From the cell containing the given text, extract its center point as (x, y) coordinate. 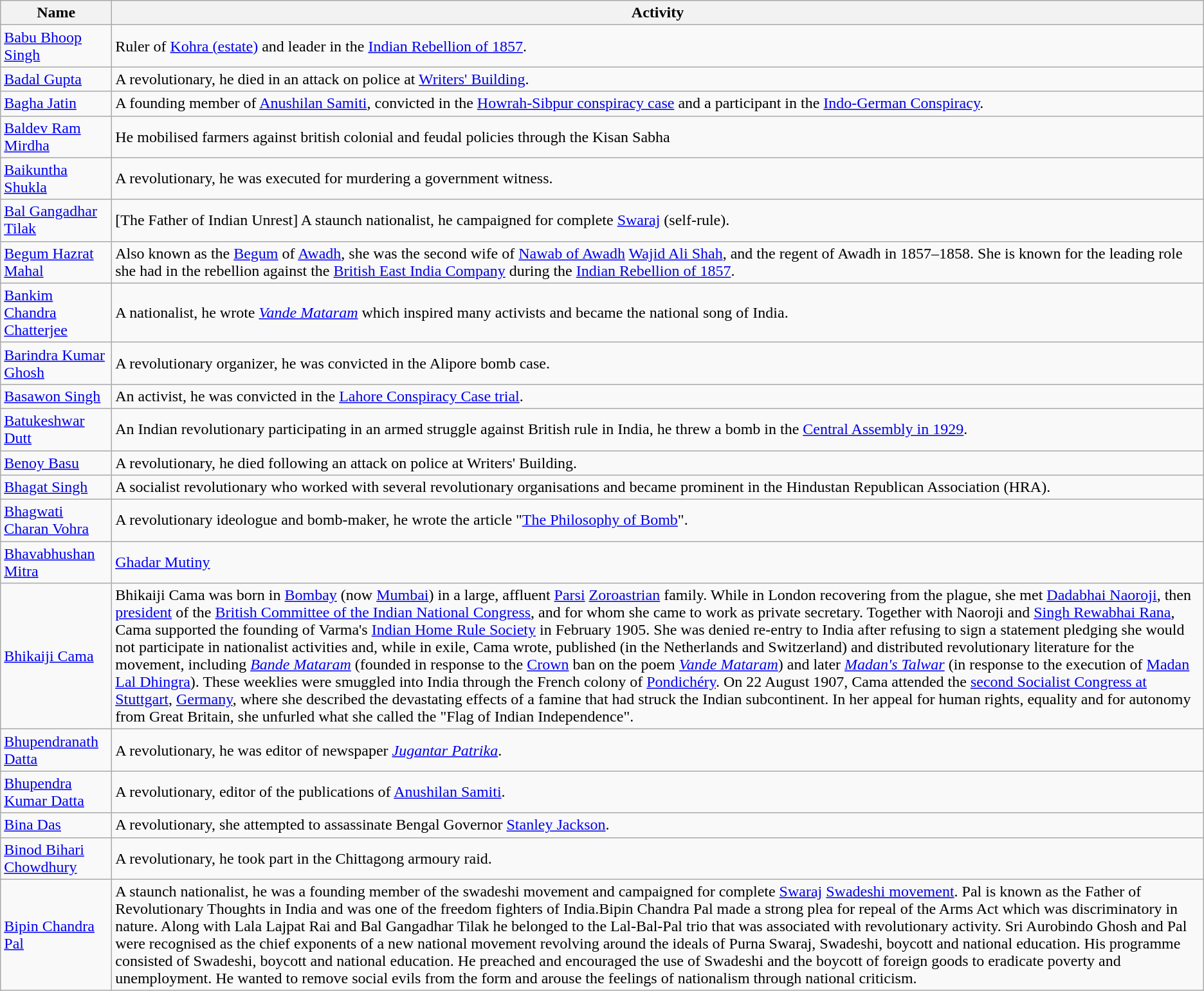
A revolutionary, he died in an attack on police at Writers' Building. (658, 79)
Bal Gangadhar Tilak (57, 220)
Binod Bihari Chowdhury (57, 858)
He mobilised farmers against british colonial and feudal policies through the Kisan Sabha (658, 136)
Begum Hazrat Mahal (57, 262)
Benoy Basu (57, 462)
Barindra Kumar Ghosh (57, 363)
A revolutionary, she attempted to assassinate Bengal Governor Stanley Jackson. (658, 825)
Ghadar Mutiny (658, 562)
Bhikaiji Cama (57, 656)
Bipin Chandra Pal (57, 935)
A revolutionary, editor of the publications of Anushilan Samiti. (658, 792)
A revolutionary organizer, he was convicted in the Alipore bomb case. (658, 363)
Bhavabhushan Mitra (57, 562)
A socialist revolutionary who worked with several revolutionary organisations and became prominent in the Hindustan Republican Association (HRA). (658, 487)
A nationalist, he wrote Vande Mataram which inspired many activists and became the national song of India. (658, 313)
Babu Bhoop Singh (57, 46)
A revolutionary, he took part in the Chittagong armoury raid. (658, 858)
Baldev Ram Mirdha (57, 136)
Ruler of Kohra (estate) and leader in the Indian Rebellion of 1857. (658, 46)
Activity (658, 13)
An activist, he was convicted in the Lahore Conspiracy Case trial. (658, 396)
[The Father of Indian Unrest] A staunch nationalist, he campaigned for complete Swaraj (self-rule). (658, 220)
A revolutionary, he was executed for murdering a government witness. (658, 179)
Bhupendranath Datta (57, 750)
Bhagat Singh (57, 487)
A revolutionary, he was editor of newspaper Jugantar Patrika. (658, 750)
An Indian revolutionary participating in an armed struggle against British rule in India, he threw a bomb in the Central Assembly in 1929. (658, 430)
Bagha Jatin (57, 104)
A revolutionary, he died following an attack on police at Writers' Building. (658, 462)
Badal Gupta (57, 79)
Basawon Singh (57, 396)
Baikuntha Shukla (57, 179)
A founding member of Anushilan Samiti, convicted in the Howrah-Sibpur conspiracy case and a participant in the Indo-German Conspiracy. (658, 104)
Batukeshwar Dutt (57, 430)
Bhupendra Kumar Datta (57, 792)
Bankim Chandra Chatterjee (57, 313)
Name (57, 13)
A revolutionary ideologue and bomb-maker, he wrote the article "The Philosophy of Bomb". (658, 521)
Bina Das (57, 825)
Bhagwati Charan Vohra (57, 521)
